Capture the cell that displays the provided text and extract its (x, y) central coordinate. 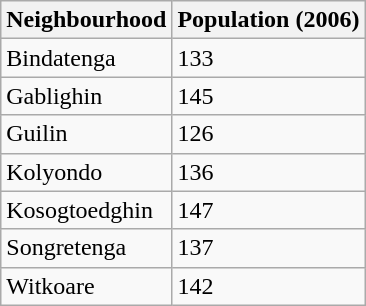
145 (268, 96)
137 (268, 248)
136 (268, 172)
Kolyondo (86, 172)
142 (268, 286)
Population (2006) (268, 20)
Neighbourhood (86, 20)
Bindatenga (86, 58)
Kosogtoedghin (86, 210)
147 (268, 210)
126 (268, 134)
Gablighin (86, 96)
Guilin (86, 134)
Songretenga (86, 248)
133 (268, 58)
Witkoare (86, 286)
